From the cell containing the given text, extract its center point as (X, Y) coordinate. 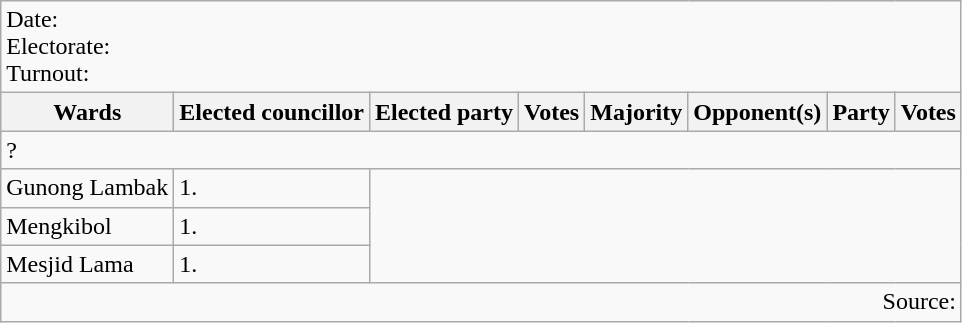
? (482, 150)
Majority (636, 112)
Mesjid Lama (88, 264)
Elected councillor (272, 112)
Source: (482, 302)
Wards (88, 112)
Mengkibol (88, 226)
Elected party (444, 112)
Gunong Lambak (88, 188)
Party (861, 112)
Date: Electorate: Turnout: (482, 47)
Opponent(s) (758, 112)
